Capture the cell that displays the provided text and extract its [X, Y] central coordinate. 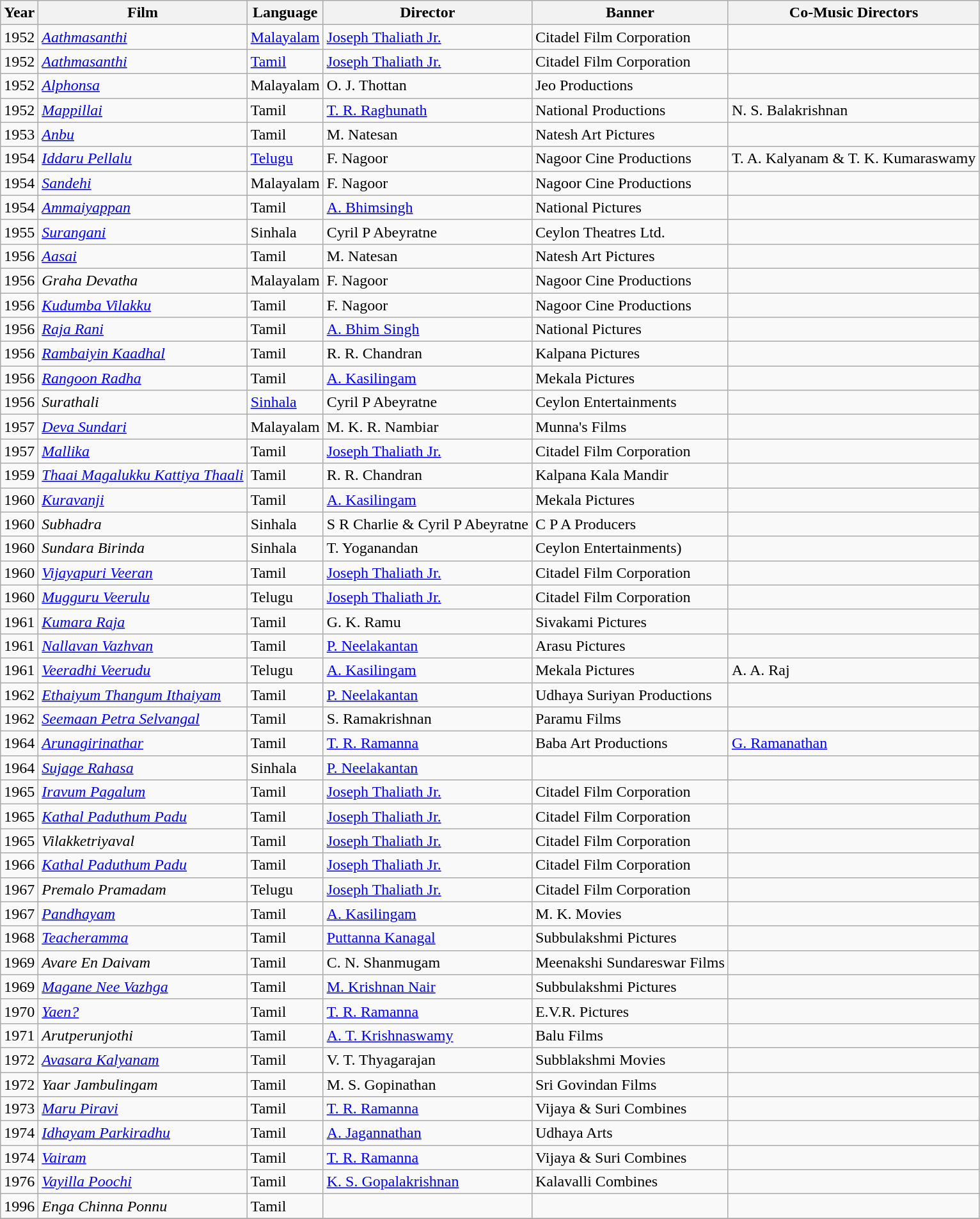
Kumara Raja [143, 621]
Udhaya Suriyan Productions [629, 694]
1970 [19, 1011]
Magane Nee Vazhga [143, 987]
Veeradhi Veerudu [143, 670]
Kudumba Vilakku [143, 305]
Idhayam Parkiradhu [143, 1133]
Meenakshi Sundareswar Films [629, 962]
Vilakketriyaval [143, 841]
Arasu Pictures [629, 646]
1976 [19, 1182]
Vijayapuri Veeran [143, 573]
Surangani [143, 232]
Graha Devatha [143, 280]
1968 [19, 938]
1973 [19, 1109]
Iddaru Pellalu [143, 159]
Seemaan Petra Selvangal [143, 719]
Kuravanji [143, 500]
Mugguru Veerulu [143, 597]
Pandhayam [143, 914]
Maru Piravi [143, 1109]
Jeo Productions [629, 86]
Rangoon Radha [143, 378]
A. A. Raj [853, 670]
Director [427, 13]
Subblakshmi Movies [629, 1060]
Ammaiyappan [143, 207]
1959 [19, 475]
Sandehi [143, 183]
C P A Producers [629, 524]
C. N. Shanmugam [427, 962]
Subhadra [143, 524]
G. Ramanathan [853, 744]
S. Ramakrishnan [427, 719]
Kalpana Pictures [629, 354]
K. S. Gopalakrishnan [427, 1182]
Aasai [143, 256]
Sujage Rahasa [143, 768]
T. Yoganandan [427, 548]
Co-Music Directors [853, 13]
A. Bhimsingh [427, 207]
Yaen? [143, 1011]
Yaar Jambulingam [143, 1085]
Thaai Magalukku Kattiya Thaali [143, 475]
National Productions [629, 110]
Banner [629, 13]
Raja Rani [143, 330]
1966 [19, 865]
Sivakami Pictures [629, 621]
T. R. Raghunath [427, 110]
Balu Films [629, 1035]
Teacheramma [143, 938]
Premalo Pramadam [143, 889]
Mallika [143, 451]
Rambaiyin Kaadhal [143, 354]
Film [143, 13]
Sri Govindan Films [629, 1085]
Vairam [143, 1158]
Deva Sundari [143, 427]
Alphonsa [143, 86]
Paramu Films [629, 719]
N. S. Balakrishnan [853, 110]
Ethaiyum Thangum Ithaiyam [143, 694]
Enga Chinna Ponnu [143, 1206]
Nallavan Vazhvan [143, 646]
Baba Art Productions [629, 744]
O. J. Thottan [427, 86]
Vayilla Poochi [143, 1182]
Ceylon Entertainments) [629, 548]
Puttanna Kanagal [427, 938]
Surathali [143, 402]
M. S. Gopinathan [427, 1085]
Iravum Pagalum [143, 792]
Udhaya Arts [629, 1133]
G. K. Ramu [427, 621]
Avare En Daivam [143, 962]
M. K. R. Nambiar [427, 427]
Anbu [143, 134]
Avasara Kalyanam [143, 1060]
Mappillai [143, 110]
1955 [19, 232]
M. Krishnan Nair [427, 987]
E.V.R. Pictures [629, 1011]
Ceylon Theatres Ltd. [629, 232]
Sundara Birinda [143, 548]
A. Bhim Singh [427, 330]
Language [285, 13]
T. A. Kalyanam & T. K. Kumaraswamy [853, 159]
Munna's Films [629, 427]
V. T. Thyagarajan [427, 1060]
A. T. Krishnaswamy [427, 1035]
Arutperunjothi [143, 1035]
M. K. Movies [629, 914]
1971 [19, 1035]
Year [19, 13]
Kalavalli Combines [629, 1182]
S R Charlie & Cyril P Abeyratne [427, 524]
1953 [19, 134]
Arunagirinathar [143, 744]
Kalpana Kala Mandir [629, 475]
Ceylon Entertainments [629, 402]
1996 [19, 1206]
A. Jagannathan [427, 1133]
